Locate the cell with the specified text and output its [X, Y] center coordinate. 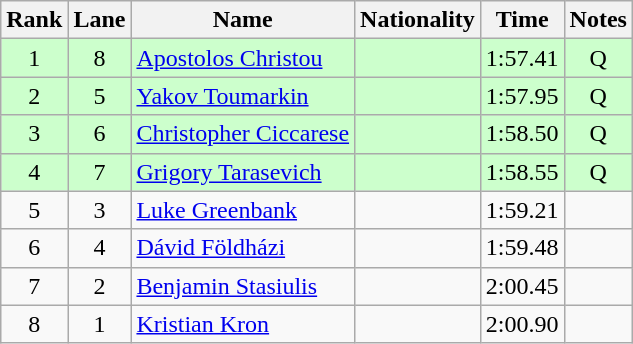
Time [522, 20]
Dávid Földházi [243, 248]
Christopher Ciccarese [243, 134]
Luke Greenbank [243, 210]
Nationality [418, 20]
Grigory Tarasevich [243, 172]
Notes [598, 20]
Benjamin Stasiulis [243, 286]
Apostolos Christou [243, 58]
1:59.21 [522, 210]
1:58.55 [522, 172]
Name [243, 20]
1:58.50 [522, 134]
Kristian Kron [243, 324]
1:59.48 [522, 248]
Lane [100, 20]
1:57.41 [522, 58]
Yakov Toumarkin [243, 96]
2:00.45 [522, 286]
1:57.95 [522, 96]
Rank [34, 20]
2:00.90 [522, 324]
